Identify which cell holds the provided text, then report its (X, Y) central coordinate. 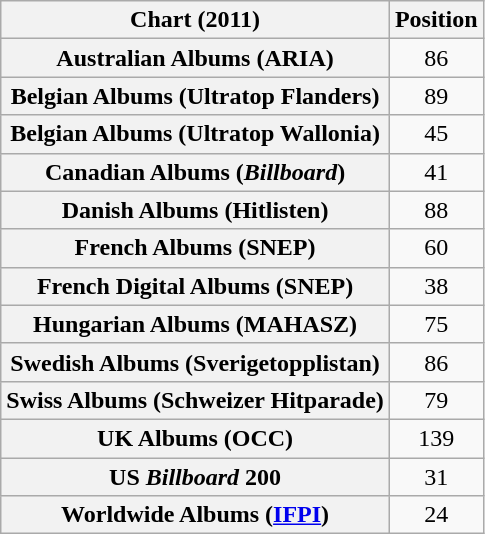
24 (436, 515)
Swedish Albums (Sverigetopplistan) (196, 362)
45 (436, 134)
Swiss Albums (Schweizer Hitparade) (196, 400)
41 (436, 172)
139 (436, 438)
Canadian Albums (Billboard) (196, 172)
79 (436, 400)
Worldwide Albums (IFPI) (196, 515)
60 (436, 248)
Belgian Albums (Ultratop Wallonia) (196, 134)
75 (436, 324)
89 (436, 96)
Australian Albums (ARIA) (196, 58)
Chart (2011) (196, 20)
UK Albums (OCC) (196, 438)
French Digital Albums (SNEP) (196, 286)
Hungarian Albums (MAHASZ) (196, 324)
38 (436, 286)
31 (436, 477)
Danish Albums (Hitlisten) (196, 210)
French Albums (SNEP) (196, 248)
Belgian Albums (Ultratop Flanders) (196, 96)
Position (436, 20)
88 (436, 210)
US Billboard 200 (196, 477)
